Scan for the cell matching the given text and deliver its (X, Y) coordinate at center. 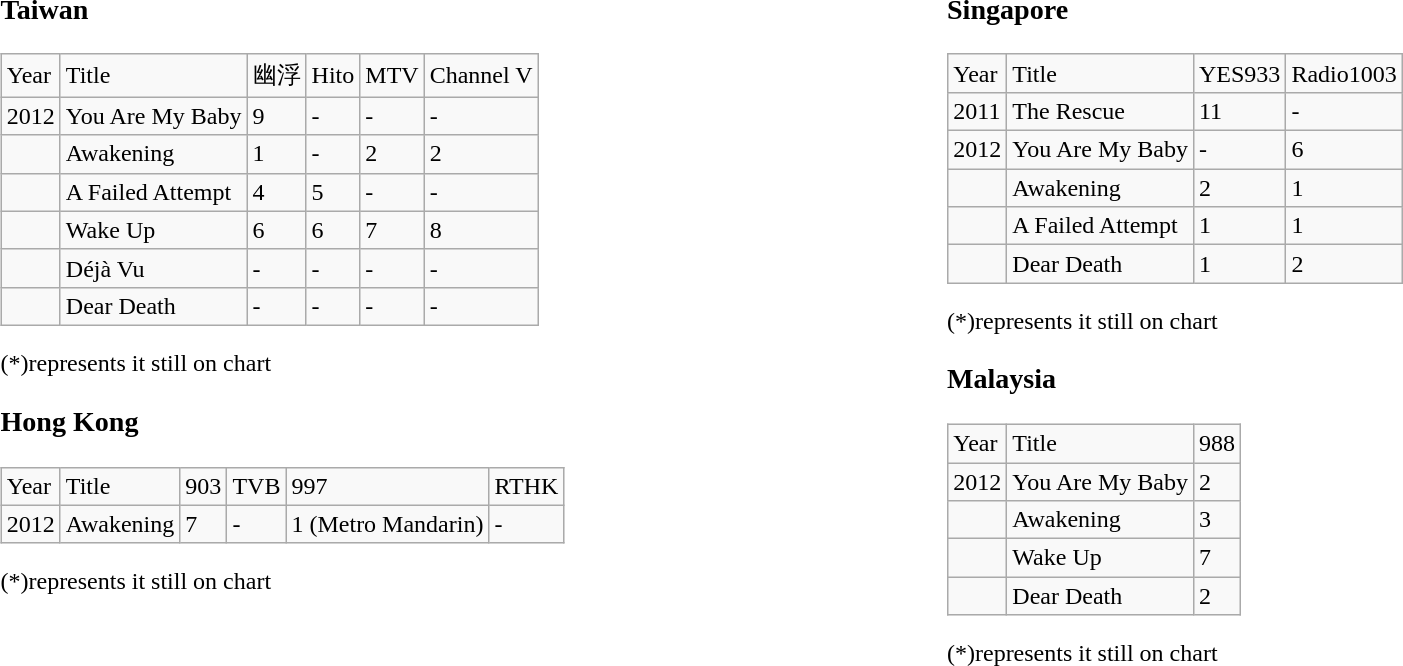
903 (204, 486)
Radio1003 (1344, 73)
YES933 (1239, 73)
Déjà Vu (154, 268)
997 (388, 486)
9 (276, 116)
4 (276, 192)
11 (1239, 111)
MTV (392, 76)
8 (481, 230)
988 (1216, 443)
2011 (978, 111)
5 (333, 192)
TVB (256, 486)
1 (Metro Mandarin) (388, 524)
Hito (333, 76)
幽浮 (276, 76)
RTHK (526, 486)
Channel V (481, 76)
The Rescue (1100, 111)
3 (1216, 520)
